Identify which cell holds the provided text, then report its (X, Y) central coordinate. 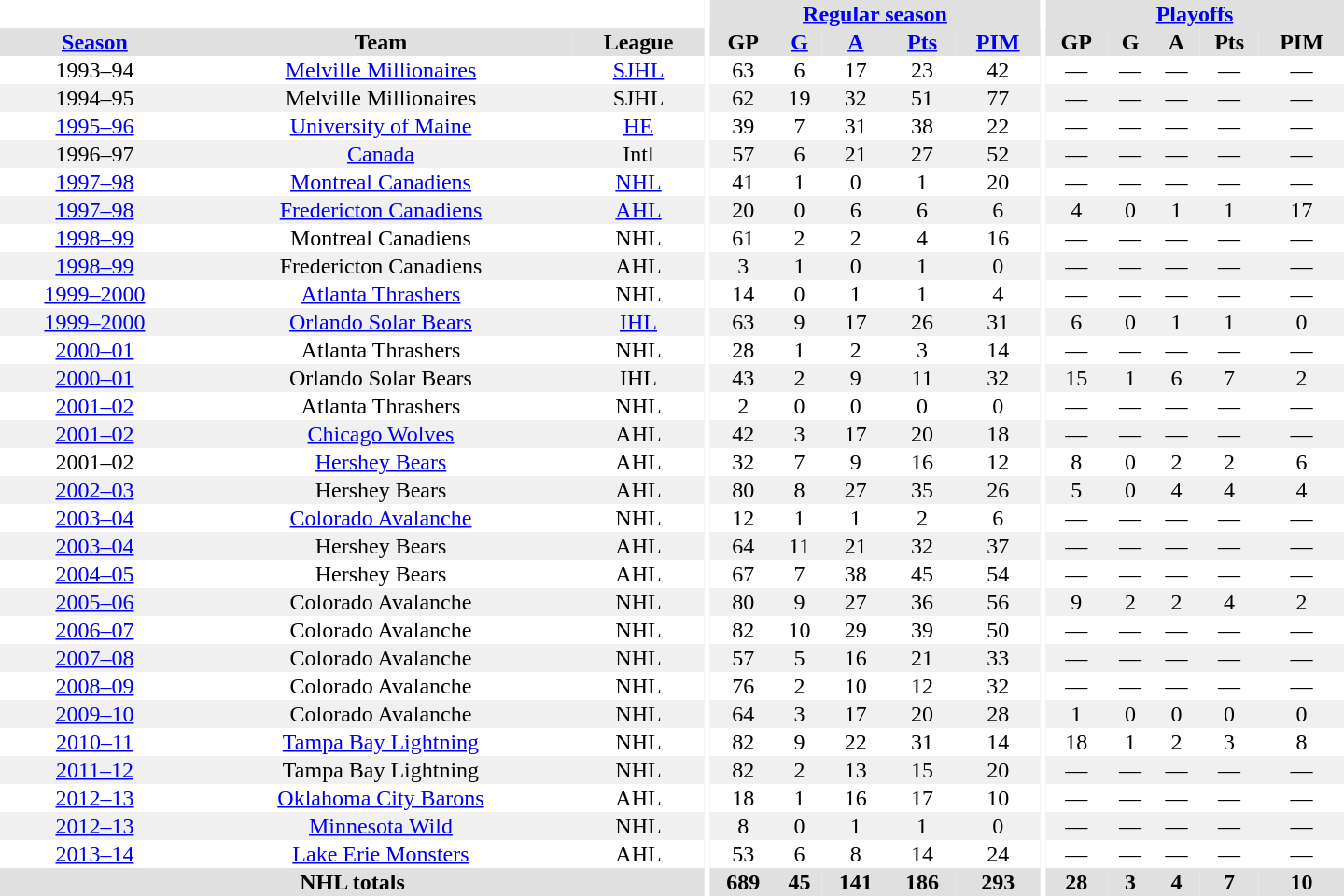
62 (743, 98)
Lake Erie Monsters (381, 854)
Regular season (875, 14)
2005–06 (95, 602)
NHL totals (353, 882)
61 (743, 238)
Team (381, 42)
23 (922, 70)
1993–94 (95, 70)
29 (855, 630)
Season (95, 42)
13 (855, 770)
54 (999, 574)
67 (743, 574)
689 (743, 882)
2002–03 (95, 490)
36 (922, 602)
1996–97 (95, 154)
2013–14 (95, 854)
Intl (638, 154)
37 (999, 546)
League (638, 42)
19 (799, 98)
2009–10 (95, 714)
Canada (381, 154)
56 (999, 602)
2007–08 (95, 658)
33 (999, 658)
Minnesota Wild (381, 826)
2006–07 (95, 630)
24 (999, 854)
35 (922, 490)
2008–09 (95, 686)
51 (922, 98)
2004–05 (95, 574)
293 (999, 882)
41 (743, 182)
43 (743, 378)
Chicago Wolves (381, 434)
2010–11 (95, 742)
Oklahoma City Barons (381, 798)
53 (743, 854)
76 (743, 686)
2011–12 (95, 770)
52 (999, 154)
1994–95 (95, 98)
141 (855, 882)
University of Maine (381, 126)
50 (999, 630)
77 (999, 98)
186 (922, 882)
Playoffs (1195, 14)
HE (638, 126)
1995–96 (95, 126)
